Determine the [x, y] coordinate at the center of the cell enclosing the given text.  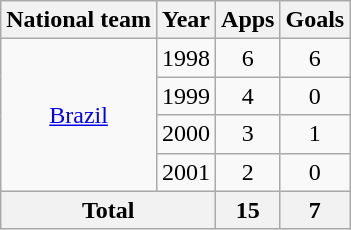
2001 [186, 172]
2000 [186, 134]
Brazil [79, 115]
1999 [186, 96]
2 [248, 172]
3 [248, 134]
Apps [248, 20]
7 [315, 210]
National team [79, 20]
Year [186, 20]
15 [248, 210]
4 [248, 96]
Goals [315, 20]
1 [315, 134]
Total [108, 210]
1998 [186, 58]
